Locate the cell with the specified text and output its [X, Y] center coordinate. 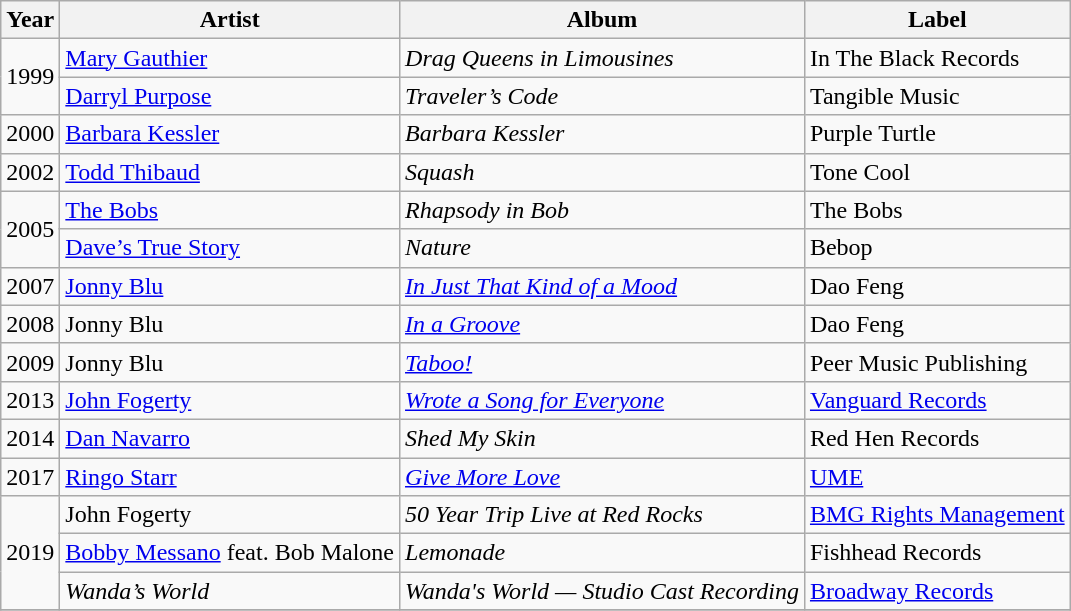
In Just That Kind of a Mood [602, 286]
Tangible Music [937, 96]
UME [937, 477]
Album [602, 20]
BMG Rights Management [937, 515]
Label [937, 20]
Wanda’s World [230, 591]
Darryl Purpose [230, 96]
Wrote a Song for Everyone [602, 400]
2000 [30, 134]
In a Groove [602, 324]
Squash [602, 172]
2013 [30, 400]
Vanguard Records [937, 400]
1999 [30, 77]
Fishhead Records [937, 553]
Purple Turtle [937, 134]
Nature [602, 248]
Give More Love [602, 477]
Peer Music Publishing [937, 362]
Lemonade [602, 553]
Shed My Skin [602, 438]
2002 [30, 172]
Red Hen Records [937, 438]
2005 [30, 229]
Year [30, 20]
In The Black Records [937, 58]
2007 [30, 286]
2009 [30, 362]
Dave’s True Story [230, 248]
Bebop [937, 248]
Artist [230, 20]
Wanda's World — Studio Cast Recording [602, 591]
2019 [30, 553]
Dan Navarro [230, 438]
Broadway Records [937, 591]
2014 [30, 438]
Ringo Starr [230, 477]
Tone Cool [937, 172]
Todd Thibaud [230, 172]
Drag Queens in Limousines [602, 58]
Bobby Messano feat. Bob Malone [230, 553]
2017 [30, 477]
2008 [30, 324]
Rhapsody in Bob [602, 210]
Mary Gauthier [230, 58]
Traveler’s Code [602, 96]
50 Year Trip Live at Red Rocks [602, 515]
Taboo! [602, 362]
